Return (X, Y) of the center of cell containing provided text 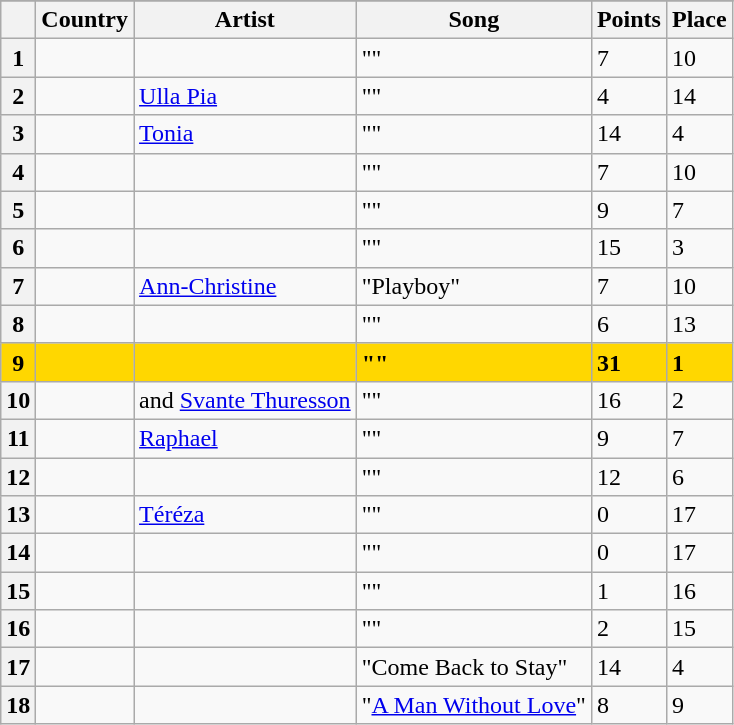
Téréza (246, 515)
"Playboy" (474, 286)
Country (85, 20)
11 (18, 438)
"A Man Without Love" (474, 705)
and Svante Thuresson (246, 400)
Raphael (246, 438)
Ann-Christine (246, 286)
Place (699, 20)
Song (474, 20)
Points (628, 20)
"Come Back to Stay" (474, 667)
Tonia (246, 134)
18 (18, 705)
Ulla Pia (246, 96)
31 (628, 362)
5 (18, 210)
Artist (246, 20)
